Provide the [x, y] coordinate of the cell's center where the given text is located.  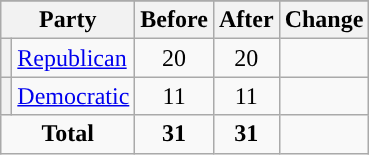
After [246, 20]
Republican [74, 58]
Party [68, 20]
Total [68, 134]
Before [174, 20]
Democratic [74, 96]
Change [324, 20]
